For the text-containing cell, return its midpoint in [X, Y] coordinate format. 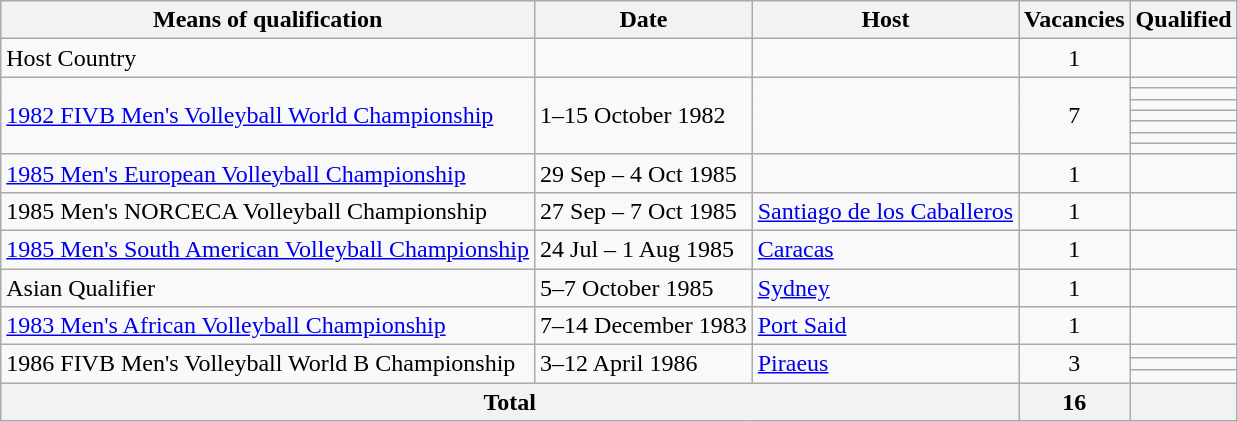
3–12 April 1986 [644, 364]
Host [885, 20]
Qualified [1184, 20]
Vacancies [1075, 20]
1985 Men's South American Volleyball Championship [268, 249]
Date [644, 20]
Piraeus [885, 364]
1982 FIVB Men's Volleyball World Championship [268, 116]
Sydney [885, 287]
1983 Men's African Volleyball Championship [268, 326]
Host Country [268, 58]
Means of qualification [268, 20]
1–15 October 1982 [644, 116]
1985 Men's NORCECA Volleyball Championship [268, 211]
7–14 December 1983 [644, 326]
Total [510, 402]
Santiago de los Caballeros [885, 211]
3 [1075, 364]
1986 FIVB Men's Volleyball World B Championship [268, 364]
Caracas [885, 249]
Asian Qualifier [268, 287]
1985 Men's European Volleyball Championship [268, 173]
7 [1075, 116]
16 [1075, 402]
24 Jul – 1 Aug 1985 [644, 249]
27 Sep – 7 Oct 1985 [644, 211]
Port Said [885, 326]
29 Sep – 4 Oct 1985 [644, 173]
5–7 October 1985 [644, 287]
